From the cell containing the given text, extract its center point as (x, y) coordinate. 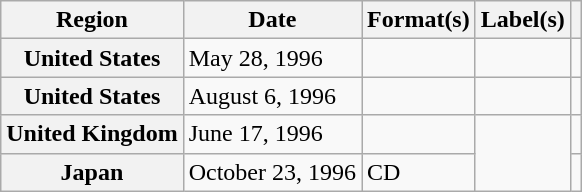
Japan (92, 172)
May 28, 1996 (272, 58)
October 23, 1996 (272, 172)
Label(s) (522, 20)
August 6, 1996 (272, 96)
Date (272, 20)
Region (92, 20)
CD (419, 172)
June 17, 1996 (272, 134)
United Kingdom (92, 134)
Format(s) (419, 20)
